Search for the cell housing the specified text and yield its [X, Y] center coordinate. 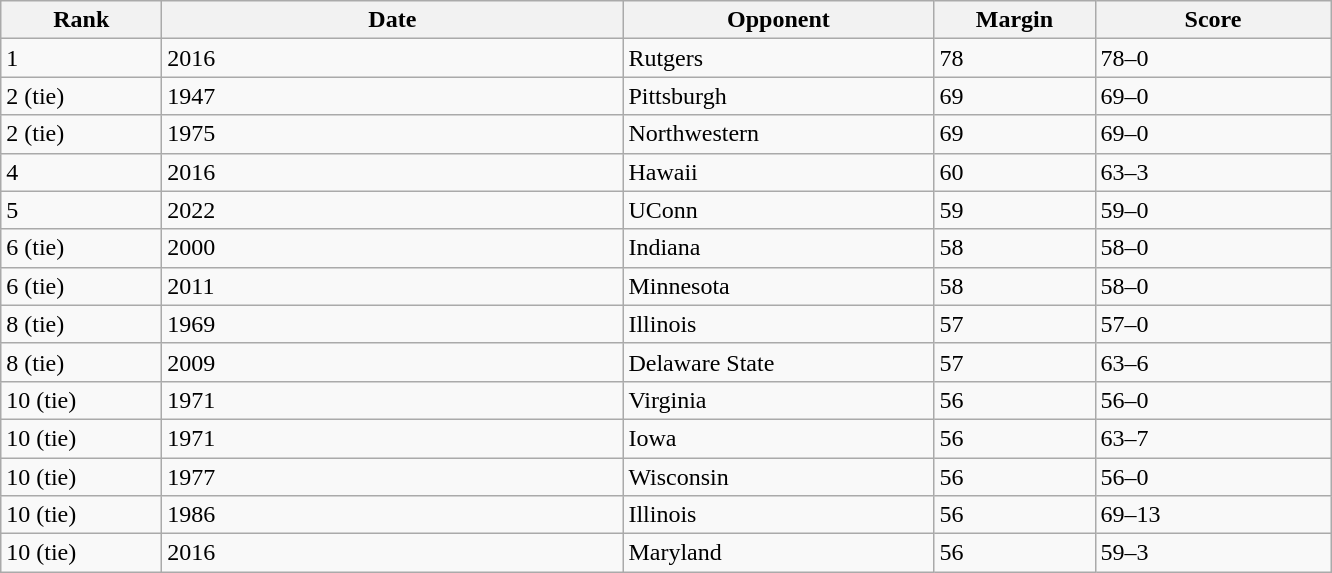
1969 [392, 324]
2000 [392, 248]
Rutgers [778, 58]
2009 [392, 362]
Rank [82, 20]
63–3 [1213, 172]
Margin [1014, 20]
63–7 [1213, 438]
1977 [392, 477]
Delaware State [778, 362]
Indiana [778, 248]
78–0 [1213, 58]
UConn [778, 210]
60 [1014, 172]
57–0 [1213, 324]
Opponent [778, 20]
63–6 [1213, 362]
2022 [392, 210]
Iowa [778, 438]
Virginia [778, 400]
Wisconsin [778, 477]
69–13 [1213, 515]
1 [82, 58]
Pittsburgh [778, 96]
1986 [392, 515]
Hawaii [778, 172]
59–0 [1213, 210]
4 [82, 172]
5 [82, 210]
1947 [392, 96]
Northwestern [778, 134]
2011 [392, 286]
59 [1014, 210]
Maryland [778, 553]
Minnesota [778, 286]
1975 [392, 134]
78 [1014, 58]
Score [1213, 20]
Date [392, 20]
59–3 [1213, 553]
